Provide the (x, y) coordinate of the cell's center where the given text is located.  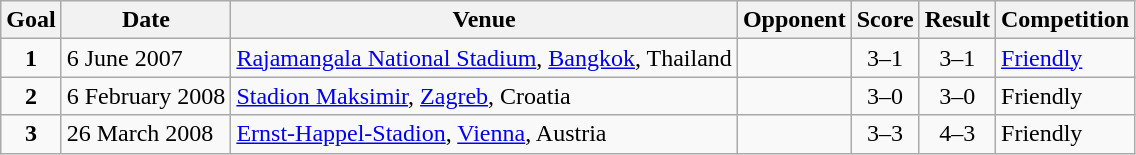
26 March 2008 (146, 134)
2 (31, 96)
Stadion Maksimir, Zagreb, Croatia (484, 96)
Score (885, 20)
Venue (484, 20)
Ernst-Happel-Stadion, Vienna, Austria (484, 134)
Goal (31, 20)
Opponent (794, 20)
3 (31, 134)
1 (31, 58)
6 February 2008 (146, 96)
6 June 2007 (146, 58)
Result (957, 20)
3–3 (885, 134)
Date (146, 20)
Competition (1066, 20)
Rajamangala National Stadium, Bangkok, Thailand (484, 58)
4–3 (957, 134)
